Determine the (x, y) coordinate at the center of the cell enclosing the given text.  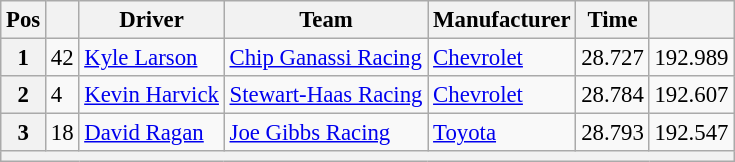
Manufacturer (502, 20)
Team (326, 20)
Chip Ganassi Racing (326, 58)
3 (24, 133)
Stewart-Haas Racing (326, 95)
Joe Gibbs Racing (326, 133)
Pos (24, 20)
Kyle Larson (152, 58)
Driver (152, 20)
42 (62, 58)
David Ragan (152, 133)
18 (62, 133)
1 (24, 58)
192.989 (692, 58)
28.793 (612, 133)
192.607 (692, 95)
Kevin Harvick (152, 95)
Time (612, 20)
Toyota (502, 133)
192.547 (692, 133)
2 (24, 95)
28.727 (612, 58)
4 (62, 95)
28.784 (612, 95)
